From the cell containing the given text, extract its center point as (X, Y) coordinate. 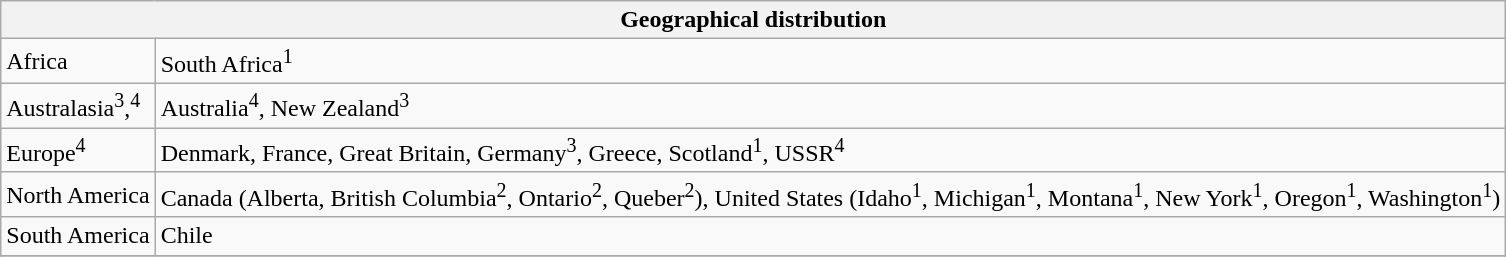
South America (78, 236)
Australia4, New Zealand3 (830, 106)
Africa (78, 62)
Chile (830, 236)
South Africa1 (830, 62)
Denmark, France, Great Britain, Germany3, Greece, Scotland1, USSR4 (830, 150)
Geographical distribution (754, 20)
Europe4 (78, 150)
Canada (Alberta, British Columbia2, Ontario2, Queber2), United States (Idaho1, Michigan1, Montana1, New York1, Oregon1, Washington1) (830, 194)
Australasia3,4 (78, 106)
North America (78, 194)
